Determine the (x, y) coordinate at the center of the cell enclosing the given text.  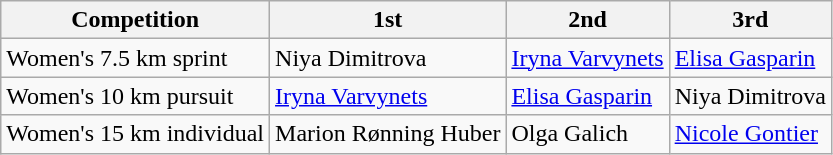
Nicole Gontier (750, 134)
Olga Galich (588, 134)
3rd (750, 20)
Competition (136, 20)
Women's 7.5 km sprint (136, 58)
2nd (588, 20)
Women's 15 km individual (136, 134)
Women's 10 km pursuit (136, 96)
1st (388, 20)
Marion Rønning Huber (388, 134)
